Scan for the cell matching the given text and deliver its [x, y] coordinate at center. 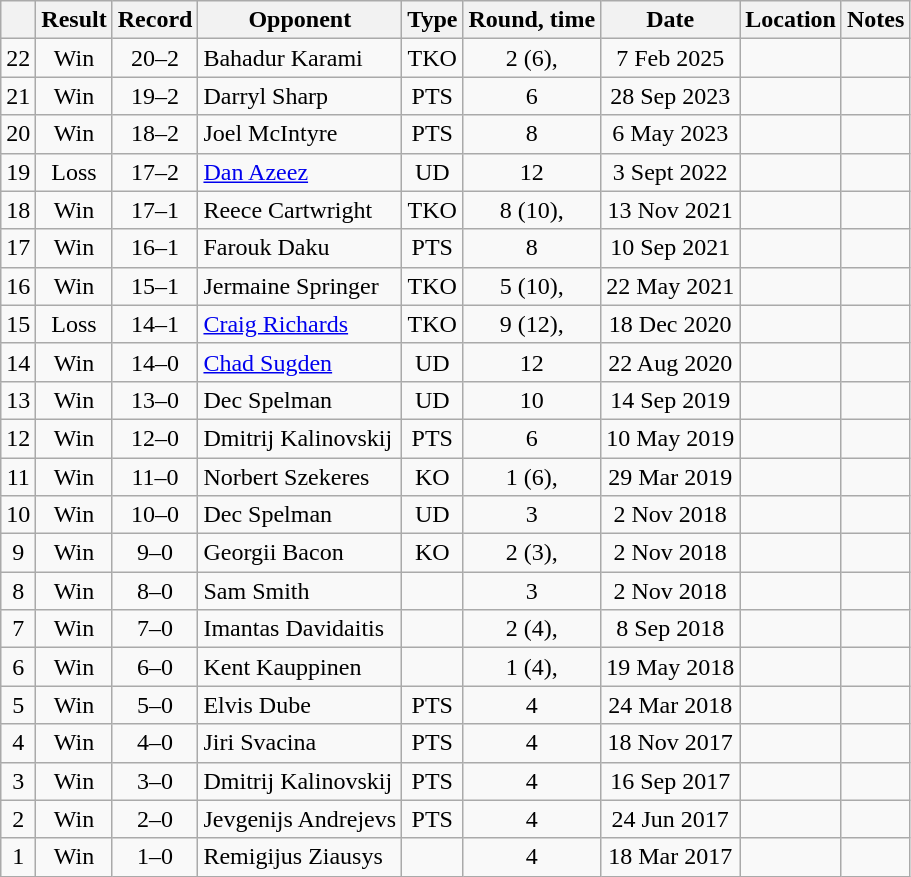
2 [18, 819]
Bahadur Karami [300, 58]
13 [18, 400]
Kent Kauppinen [300, 667]
13–0 [155, 400]
Date [670, 20]
14–0 [155, 362]
18 Mar 2017 [670, 857]
10–0 [155, 515]
8 (10), [532, 210]
Craig Richards [300, 324]
Sam Smith [300, 591]
14–1 [155, 324]
15–1 [155, 286]
1 [18, 857]
Opponent [300, 20]
1 (6), [532, 477]
1–0 [155, 857]
17–2 [155, 172]
20–2 [155, 58]
20 [18, 134]
Dan Azeez [300, 172]
28 Sep 2023 [670, 96]
9–0 [155, 553]
10 Sep 2021 [670, 248]
18 Nov 2017 [670, 743]
22 May 2021 [670, 286]
Type [432, 20]
5–0 [155, 705]
Remigijus Ziausys [300, 857]
Notes [875, 20]
3 Sept 2022 [670, 172]
24 Mar 2018 [670, 705]
Elvis Dube [300, 705]
6 May 2023 [670, 134]
Jevgenijs Andrejevs [300, 819]
Record [155, 20]
12–0 [155, 438]
Imantas Davidaitis [300, 629]
15 [18, 324]
14 Sep 2019 [670, 400]
18 [18, 210]
16 [18, 286]
2 (3), [532, 553]
Darryl Sharp [300, 96]
8–0 [155, 591]
7–0 [155, 629]
18 Dec 2020 [670, 324]
5 [18, 705]
Jiri Svacina [300, 743]
Round, time [532, 20]
Norbert Szekeres [300, 477]
3–0 [155, 781]
7 [18, 629]
Georgii Bacon [300, 553]
18–2 [155, 134]
Joel McIntyre [300, 134]
11 [18, 477]
Farouk Daku [300, 248]
22 [18, 58]
9 [18, 553]
16 Sep 2017 [670, 781]
2 (6), [532, 58]
19 [18, 172]
8 Sep 2018 [670, 629]
4–0 [155, 743]
21 [18, 96]
22 Aug 2020 [670, 362]
5 (10), [532, 286]
29 Mar 2019 [670, 477]
19–2 [155, 96]
19 May 2018 [670, 667]
6–0 [155, 667]
Result [74, 20]
24 Jun 2017 [670, 819]
13 Nov 2021 [670, 210]
17 [18, 248]
16–1 [155, 248]
2 (4), [532, 629]
Reece Cartwright [300, 210]
11–0 [155, 477]
Chad Sugden [300, 362]
9 (12), [532, 324]
17–1 [155, 210]
7 Feb 2025 [670, 58]
14 [18, 362]
10 May 2019 [670, 438]
Jermaine Springer [300, 286]
Location [791, 20]
1 (4), [532, 667]
2–0 [155, 819]
